Provide the (x, y) coordinate of the cell's center where the given text is located.  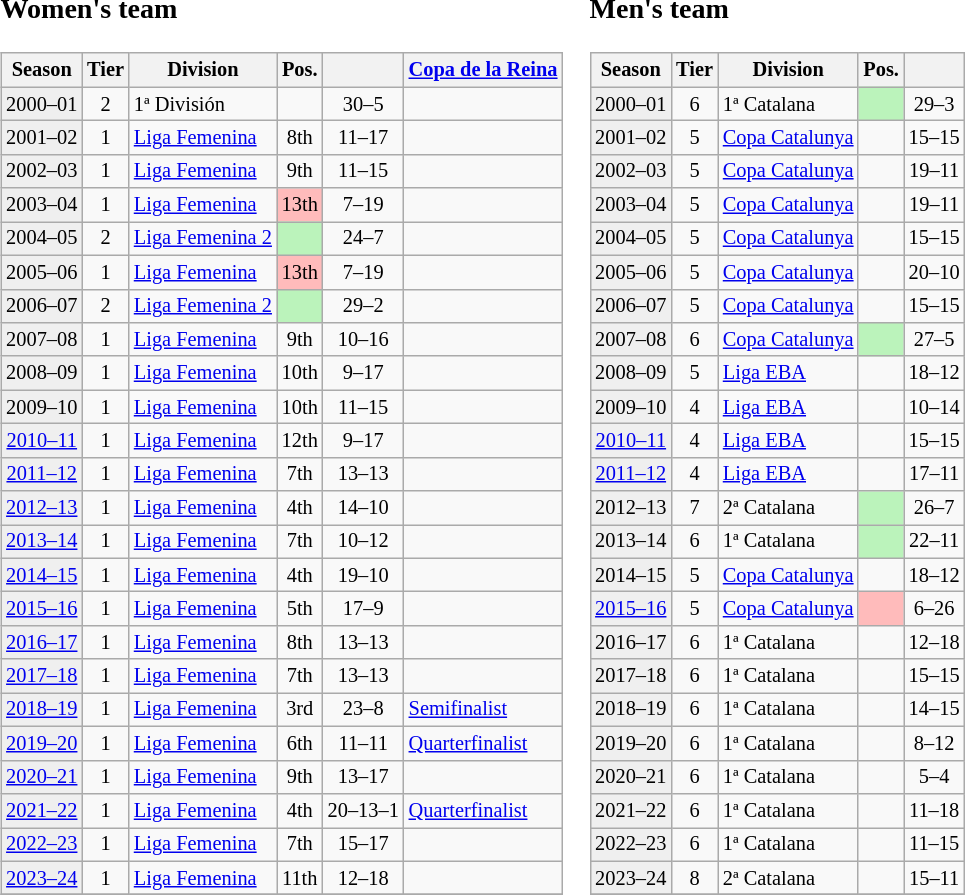
11th (300, 878)
15–11 (934, 878)
10–14 (934, 407)
12th (300, 441)
10–16 (364, 340)
5–4 (934, 777)
Semifinalist (484, 710)
14–10 (364, 508)
27–5 (934, 340)
22–11 (934, 542)
Copa de la Reina (484, 70)
14–15 (934, 710)
11–17 (364, 138)
3rd (300, 710)
1ª División (203, 104)
17–9 (364, 609)
30–5 (364, 104)
6th (300, 744)
13–17 (364, 777)
17–11 (934, 474)
20–10 (934, 272)
20–13–1 (364, 811)
15–17 (364, 845)
11–11 (364, 744)
23–8 (364, 710)
10–12 (364, 542)
19–10 (364, 575)
26–7 (934, 508)
5th (300, 609)
8–12 (934, 744)
29–3 (934, 104)
24–7 (364, 239)
8 (694, 878)
11–18 (934, 811)
29–2 (364, 306)
6–26 (934, 609)
7 (694, 508)
